Determine the (x, y) coordinate at the center of the cell enclosing the given text.  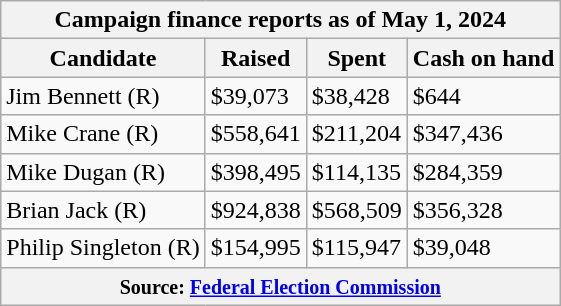
Brian Jack (R) (103, 210)
Cash on hand (483, 58)
$356,328 (483, 210)
$115,947 (356, 248)
$114,135 (356, 172)
Raised (256, 58)
Mike Dugan (R) (103, 172)
Jim Bennett (R) (103, 96)
$39,048 (483, 248)
$644 (483, 96)
$39,073 (256, 96)
$558,641 (256, 134)
$211,204 (356, 134)
Candidate (103, 58)
$38,428 (356, 96)
$154,995 (256, 248)
$398,495 (256, 172)
Mike Crane (R) (103, 134)
Philip Singleton (R) (103, 248)
Source: Federal Election Commission (280, 286)
$568,509 (356, 210)
$924,838 (256, 210)
$284,359 (483, 172)
$347,436 (483, 134)
Spent (356, 58)
Campaign finance reports as of May 1, 2024 (280, 20)
